Capture the cell that displays the provided text and extract its (x, y) central coordinate. 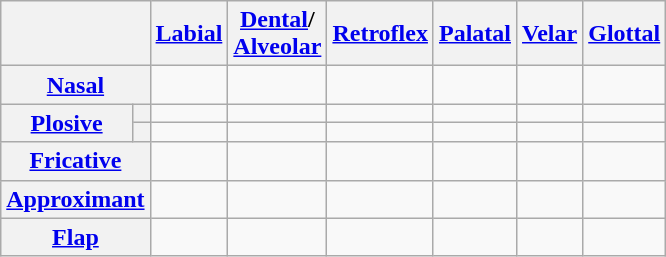
Approximant (76, 199)
Nasal (76, 85)
Glottal (624, 34)
Fricative (76, 161)
Retroflex (380, 34)
Flap (76, 237)
Velar (550, 34)
Labial (189, 34)
Plosive (67, 123)
Palatal (474, 34)
Dental/Alveolar (278, 34)
